Capture the cell that displays the provided text and extract its [X, Y] central coordinate. 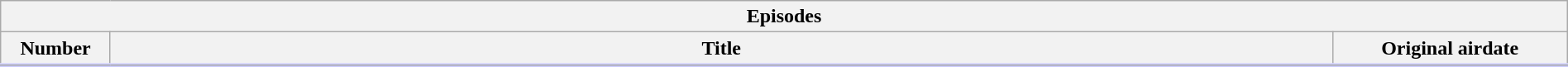
Original airdate [1450, 49]
Title [721, 49]
Episodes [784, 17]
Number [56, 49]
